Pinpoint the cell where the given text exists, returning its [x, y] midpoint coordinate. 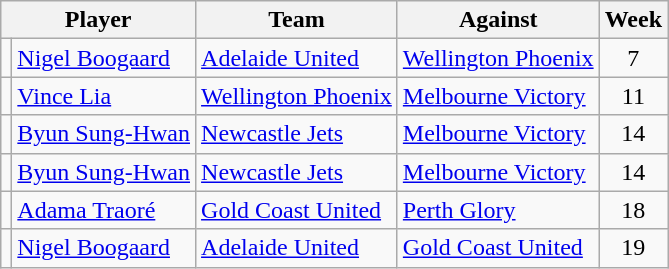
Player [98, 20]
Adama Traoré [104, 210]
18 [633, 210]
Week [633, 20]
Perth Glory [498, 210]
Team [297, 20]
7 [633, 58]
Vince Lia [104, 96]
19 [633, 248]
11 [633, 96]
Against [498, 20]
